Identify which cell holds the provided text, then report its (x, y) central coordinate. 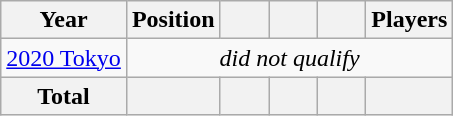
2020 Tokyo (64, 58)
did not qualify (289, 58)
Total (64, 96)
Year (64, 20)
Position (173, 20)
Players (410, 20)
